Determine the (x, y) coordinate at the center of the cell enclosing the given text.  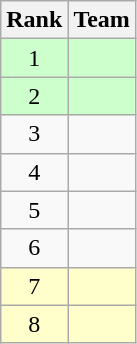
5 (34, 210)
4 (34, 172)
Team (102, 20)
3 (34, 134)
1 (34, 58)
2 (34, 96)
8 (34, 324)
Rank (34, 20)
6 (34, 248)
7 (34, 286)
